Scan for the cell matching the given text and deliver its (x, y) coordinate at center. 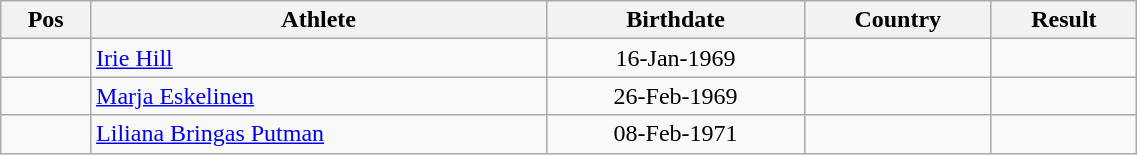
Pos (46, 20)
Birthdate (676, 20)
Irie Hill (319, 58)
26-Feb-1969 (676, 96)
Country (898, 20)
Liliana Bringas Putman (319, 134)
16-Jan-1969 (676, 58)
Athlete (319, 20)
Result (1064, 20)
Marja Eskelinen (319, 96)
08-Feb-1971 (676, 134)
